Determine the (X, Y) coordinate at the center of the cell enclosing the given text.  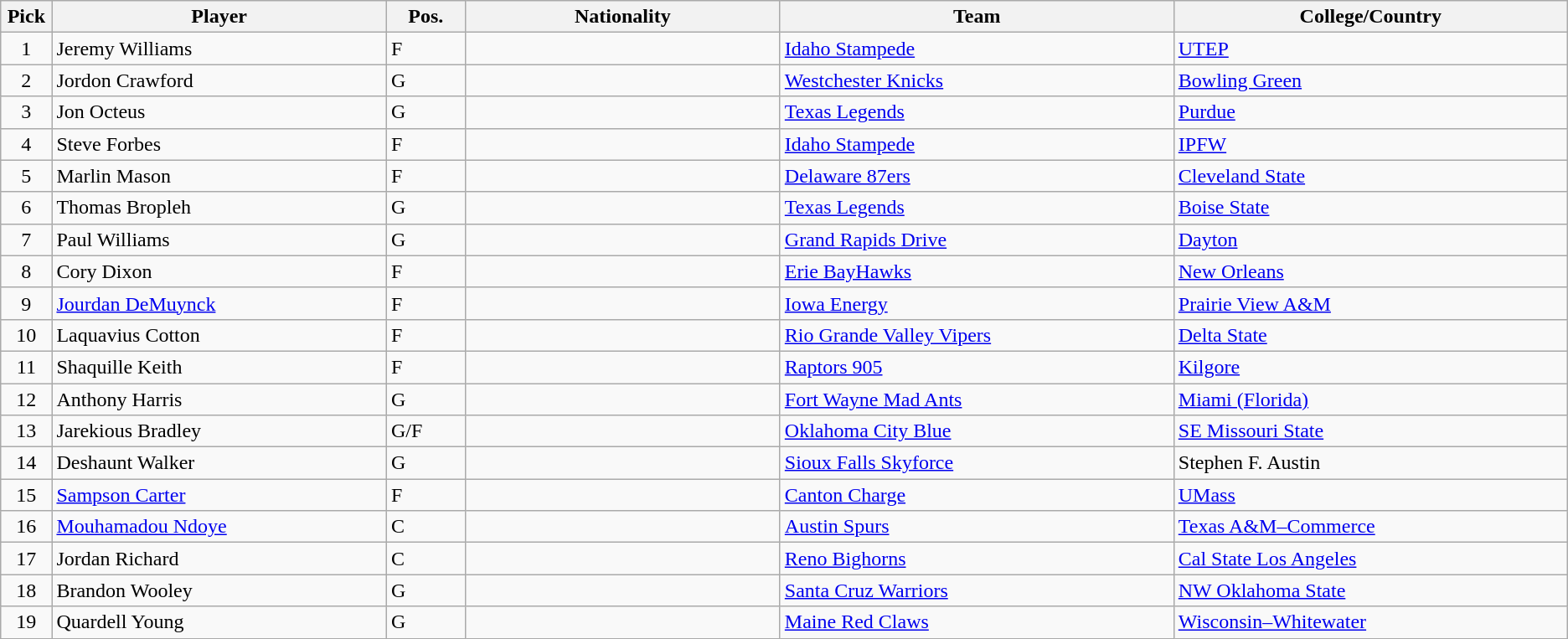
IPFW (1370, 144)
Oklahoma City Blue (977, 431)
Jordon Crawford (219, 80)
Jourdan DeMuynck (219, 303)
NW Oklahoma State (1370, 590)
6 (27, 208)
Austin Spurs (977, 527)
Wisconsin–Whitewater (1370, 622)
Jon Octeus (219, 112)
Boise State (1370, 208)
Stephen F. Austin (1370, 463)
Rio Grande Valley Vipers (977, 335)
Sampson Carter (219, 495)
Cory Dixon (219, 271)
Jarekious Bradley (219, 431)
Deshaunt Walker (219, 463)
Reno Bighorns (977, 559)
Laquavius Cotton (219, 335)
SE Missouri State (1370, 431)
Fort Wayne Mad Ants (977, 399)
2 (27, 80)
17 (27, 559)
UMass (1370, 495)
9 (27, 303)
G/F (426, 431)
Bowling Green (1370, 80)
Paul Williams (219, 240)
Steve Forbes (219, 144)
Miami (Florida) (1370, 399)
Iowa Energy (977, 303)
Kilgore (1370, 367)
Shaquille Keith (219, 367)
Mouhamadou Ndoye (219, 527)
Purdue (1370, 112)
5 (27, 176)
15 (27, 495)
Dayton (1370, 240)
Team (977, 17)
Pos. (426, 17)
College/Country (1370, 17)
Quardell Young (219, 622)
Texas A&M–Commerce (1370, 527)
13 (27, 431)
18 (27, 590)
UTEP (1370, 49)
Maine Red Claws (977, 622)
Brandon Wooley (219, 590)
Player (219, 17)
Delta State (1370, 335)
14 (27, 463)
16 (27, 527)
Anthony Harris (219, 399)
Cleveland State (1370, 176)
11 (27, 367)
Nationality (622, 17)
Santa Cruz Warriors (977, 590)
Delaware 87ers (977, 176)
Grand Rapids Drive (977, 240)
Prairie View A&M (1370, 303)
12 (27, 399)
7 (27, 240)
Cal State Los Angeles (1370, 559)
19 (27, 622)
3 (27, 112)
1 (27, 49)
4 (27, 144)
Raptors 905 (977, 367)
Marlin Mason (219, 176)
New Orleans (1370, 271)
8 (27, 271)
Canton Charge (977, 495)
Thomas Bropleh (219, 208)
Sioux Falls Skyforce (977, 463)
Jordan Richard (219, 559)
Westchester Knicks (977, 80)
Jeremy Williams (219, 49)
Pick (27, 17)
Erie BayHawks (977, 271)
10 (27, 335)
